For the text-containing cell, return its midpoint in (X, Y) coordinate format. 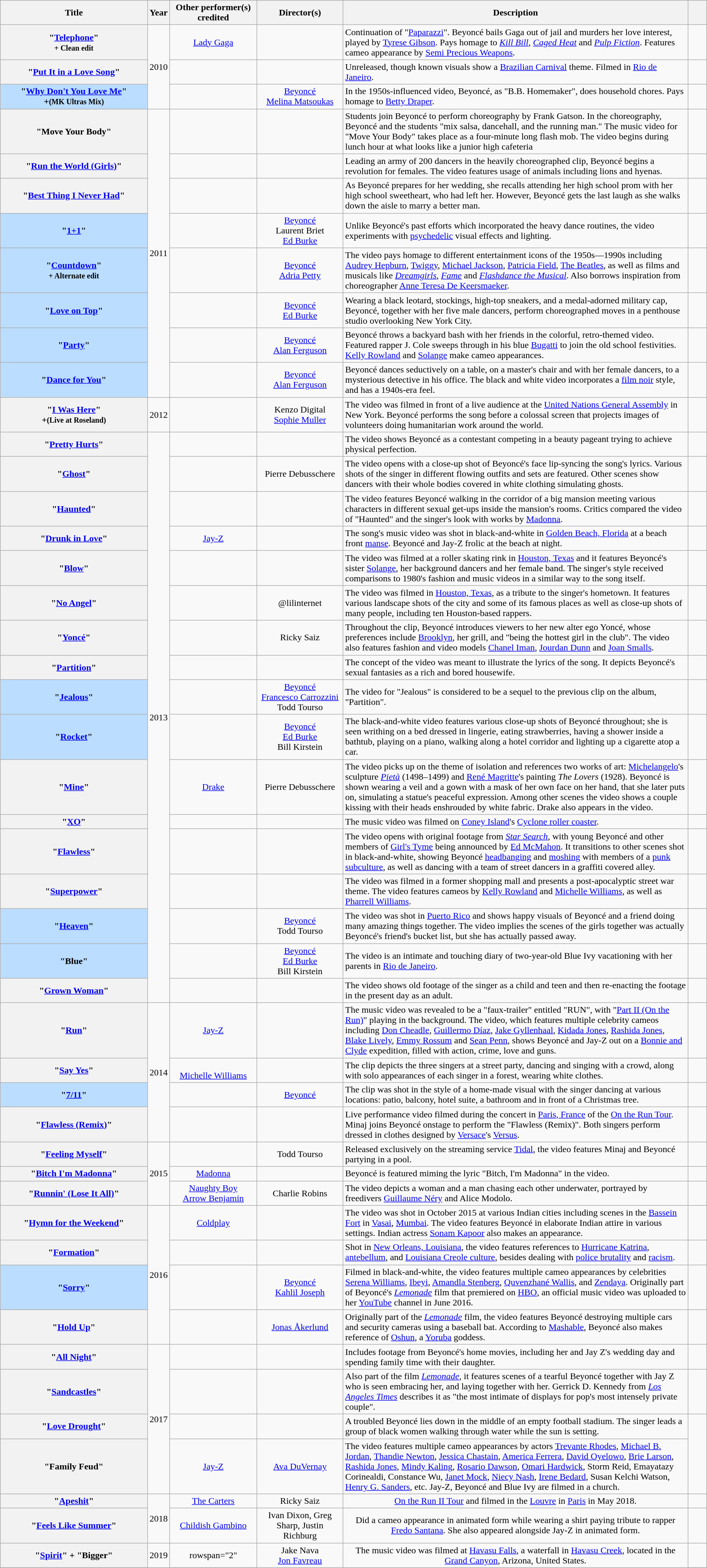
"Haunted" (74, 509)
The song's music video was shot in black-and-white in Golden Beach, Florida at a beach front manse. Beyoncé and Jay-Z frolic at the beach at night. (516, 539)
"Partition" (74, 667)
"Blue" (74, 961)
2010 (159, 67)
The video shows old footage of the singer as a child and teen and then re-enacting the footage in the present day as an adult. (516, 990)
"Put It in a Love Song" (74, 72)
"Ghost" (74, 474)
"Rocket" (74, 737)
"Yoncé" (74, 638)
BeyoncéFrancesco CarrozziniTodd Tourso (300, 697)
@lilinternet (300, 603)
Michelle Williams (213, 1071)
"All Night" (74, 1357)
2013 (159, 718)
Ivan Dixon, Greg Sharp, Justin Richburg (300, 1526)
"Countdown"+ Alternate edit (74, 270)
"Mine" (74, 787)
2011 (159, 253)
The concept of the video was meant to illustrate the lyrics of the song. It depicts Beyoncé's sexual fantasies as a rich and bored housewife. (516, 667)
"Sandcastles" (74, 1392)
"Bitch I'm Madonna" (74, 1174)
"XO" (74, 822)
Jake NavaJon Favreau (300, 1556)
BeyoncéAdria Petty (300, 270)
2016 (159, 1275)
Jonas Åkerlund (300, 1327)
"Sorry" (74, 1287)
Madonna (213, 1174)
"I Was Here"+(Live at Roseland) (74, 415)
"Telephone"+ Clean edit (74, 42)
Ava DuVernay (300, 1466)
BeyoncéTodd Tourso (300, 926)
Childish Gambino (213, 1526)
"Pretty Hurts" (74, 444)
"Heaven" (74, 926)
Naughty BoyArrow Benjamin (213, 1193)
2018 (159, 1519)
"Run the World (Girls)" (74, 166)
Director(s) (300, 13)
Drake (213, 787)
Beyoncé is featured miming the lyric "Bitch, I'm Madonna" in the video. (516, 1174)
In the 1950s-influenced video, Beyoncé, as "B.B. Homemaker", does household chores. Pays homage to Betty Draper. (516, 97)
"Family Feud" (74, 1466)
"Superpower" (74, 891)
"Party" (74, 345)
"Best Thing I Never Had" (74, 196)
"Spirit" + "Bigger" (74, 1556)
rowspan="2" (213, 1556)
The video is an intimate and touching diary of two-year-old Blue Ivy vacationing with her parents in Rio de Janeiro. (516, 961)
Coldplay (213, 1223)
"Run" (74, 1030)
"Feels Like Summer" (74, 1526)
Other performer(s) credited (213, 13)
"Drunk in Love" (74, 539)
Includes footage from Beyoncé's home movies, including her and Jay Z's wedding day and spending family time with their daughter. (516, 1357)
Todd Tourso (300, 1154)
2014 (159, 1072)
2017 (159, 1419)
The music video was filmed at Havasu Falls, a waterfall in Havasu Creek, located in the Grand Canyon, Arizona, United States. (516, 1556)
"Hold Up" (74, 1327)
"Flawless" (74, 851)
Lady Gaga (213, 42)
Unreleased, though known visuals show a Brazilian Carnival theme. Filmed in Rio de Janeiro. (516, 72)
"1+1" (74, 230)
BeyoncéEd Burke (300, 310)
"Love Drought" (74, 1426)
Released exclusively on the streaming service Tidal, the video features Minaj and Beyoncé partying in a pool. (516, 1154)
2012 (159, 415)
The video for "Jealous" is considered to be a sequel to the previous clip on the album, "Partition". (516, 697)
"Formation" (74, 1253)
Title (74, 13)
"No Angel" (74, 603)
"Runnin' (Lose It All)" (74, 1193)
"Grown Woman" (74, 990)
"Apeshit" (74, 1501)
Description (516, 13)
"Hymn for the Weekend" (74, 1223)
Beyoncé (300, 1095)
BeyoncéLaurent BrietEd Burke (300, 230)
"Dance for You" (74, 380)
BeyoncéMelina Matsoukas (300, 97)
Kenzo DigitalSophie Muller (300, 415)
On the Run II Tour and filmed in the Louvre in Paris in May 2018. (516, 1501)
"Why Don't You Love Me"+(MK Ultras Mix) (74, 97)
2015 (159, 1174)
"Love on Top" (74, 310)
Unlike Beyoncé's past efforts which incorporated the heavy dance routines, the video experiments with psychedelic visual effects and lighting. (516, 230)
"Feeling Myself" (74, 1154)
The Carters (213, 1501)
The video depicts a woman and a man chasing each other underwater, portrayed by freedivers Guillaume Néry and Alice Modolo. (516, 1193)
2019 (159, 1556)
"Jealous" (74, 697)
"Blow" (74, 568)
The music video was filmed on Coney Island's Cyclone roller coaster. (516, 822)
"Move Your Body" (74, 131)
The video shows Beyoncé as a contestant competing in a beauty pageant trying to achieve physical perfection. (516, 444)
"Say Yes" (74, 1071)
Charlie Robins (300, 1193)
"Flawless (Remix)" (74, 1125)
Year (159, 13)
BeyoncéKahlil Joseph (300, 1287)
"7/11" (74, 1095)
